Capture the cell that displays the provided text and extract its (x, y) central coordinate. 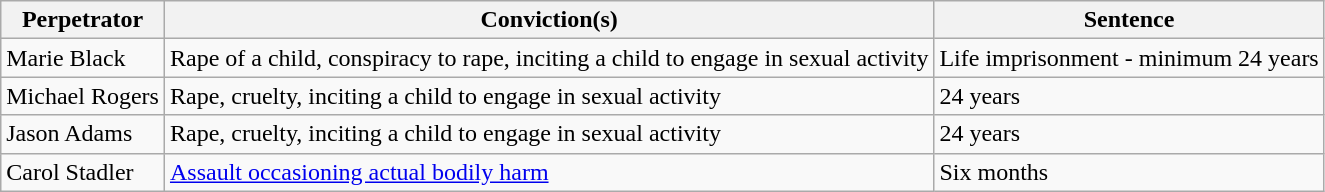
Sentence (1129, 20)
Jason Adams (83, 134)
Carol Stadler (83, 172)
Marie Black (83, 58)
Conviction(s) (548, 20)
Assault occasioning actual bodily harm (548, 172)
Six months (1129, 172)
Life imprisonment - minimum 24 years (1129, 58)
Rape of a child, conspiracy to rape, inciting a child to engage in sexual activity (548, 58)
Perpetrator (83, 20)
Michael Rogers (83, 96)
